Determine the (X, Y) coordinate at the center of the cell enclosing the given text.  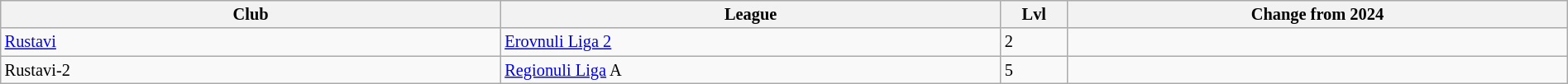
Club (251, 14)
Rustavi-2 (251, 70)
2 (1034, 42)
Rustavi (251, 42)
Lvl (1034, 14)
5 (1034, 70)
League (751, 14)
Change from 2024 (1318, 14)
Regionuli Liga A (751, 70)
Erovnuli Liga 2 (751, 42)
